Pinpoint the cell where the given text exists, returning its (X, Y) midpoint coordinate. 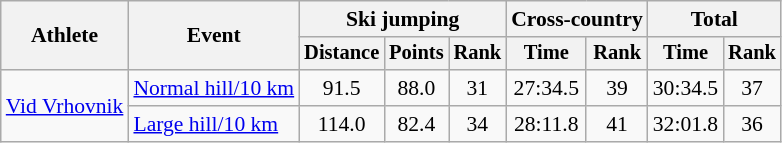
114.0 (342, 124)
Athlete (65, 36)
28:11.8 (546, 124)
Points (416, 54)
39 (616, 88)
91.5 (342, 88)
Large hill/10 km (214, 124)
Normal hill/10 km (214, 88)
Distance (342, 54)
37 (752, 88)
Vid Vrhovnik (65, 106)
Event (214, 36)
36 (752, 124)
Ski jumping (402, 19)
27:34.5 (546, 88)
88.0 (416, 88)
31 (478, 88)
82.4 (416, 124)
32:01.8 (686, 124)
Total (714, 19)
30:34.5 (686, 88)
Cross-country (577, 19)
41 (616, 124)
34 (478, 124)
